Identify which cell holds the provided text, then report its [x, y] central coordinate. 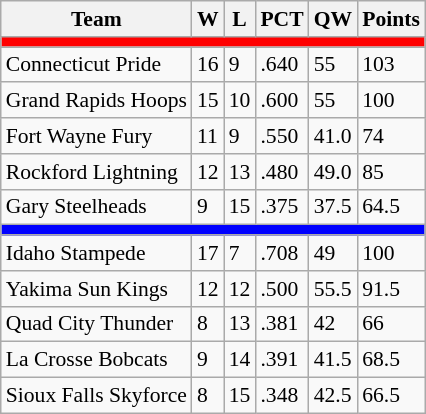
Sioux Falls Skyforce [96, 396]
Points [391, 19]
Fort Wayne Fury [96, 136]
Yakima Sun Kings [96, 289]
Idaho Stampede [96, 253]
.600 [282, 101]
66 [391, 324]
Grand Rapids Hoops [96, 101]
74 [391, 136]
.500 [282, 289]
Connecticut Pride [96, 65]
Quad City Thunder [96, 324]
.708 [282, 253]
49.0 [334, 172]
L [240, 19]
17 [208, 253]
.348 [282, 396]
64.5 [391, 207]
.375 [282, 207]
55.5 [334, 289]
Gary Steelheads [96, 207]
7 [240, 253]
16 [208, 65]
QW [334, 19]
.550 [282, 136]
66.5 [391, 396]
42.5 [334, 396]
.480 [282, 172]
W [208, 19]
37.5 [334, 207]
41.5 [334, 360]
103 [391, 65]
85 [391, 172]
.391 [282, 360]
49 [334, 253]
11 [208, 136]
PCT [282, 19]
91.5 [391, 289]
68.5 [391, 360]
14 [240, 360]
La Crosse Bobcats [96, 360]
.640 [282, 65]
10 [240, 101]
.381 [282, 324]
Rockford Lightning [96, 172]
41.0 [334, 136]
42 [334, 324]
Team [96, 19]
